Pinpoint the cell where the given text exists, returning its [X, Y] midpoint coordinate. 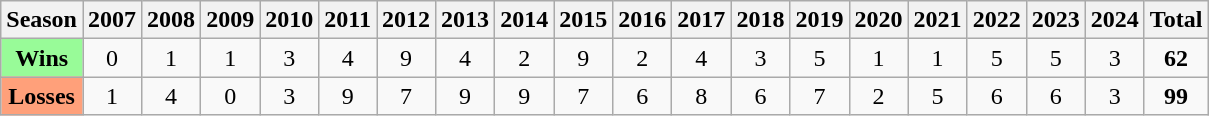
2021 [938, 20]
2019 [820, 20]
2023 [1056, 20]
8 [702, 96]
62 [1176, 58]
Wins [42, 58]
2008 [172, 20]
2011 [348, 20]
2020 [878, 20]
2022 [996, 20]
99 [1176, 96]
2024 [1114, 20]
Total [1176, 20]
2013 [466, 20]
2007 [112, 20]
2015 [584, 20]
2010 [290, 20]
2017 [702, 20]
2009 [230, 20]
2018 [760, 20]
Season [42, 20]
2012 [406, 20]
Losses [42, 96]
2016 [642, 20]
2014 [524, 20]
